For the text-containing cell, return its midpoint in (x, y) coordinate format. 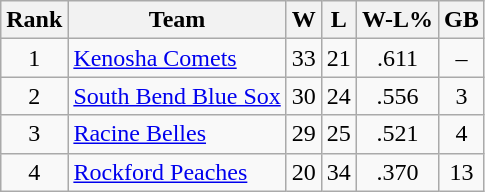
W (304, 20)
21 (338, 58)
24 (338, 96)
.556 (397, 96)
.521 (397, 134)
29 (304, 134)
Rank (34, 20)
Team (177, 20)
13 (462, 172)
W-L% (397, 20)
Racine Belles (177, 134)
34 (338, 172)
25 (338, 134)
.611 (397, 58)
33 (304, 58)
30 (304, 96)
GB (462, 20)
1 (34, 58)
South Bend Blue Sox (177, 96)
2 (34, 96)
– (462, 58)
Rockford Peaches (177, 172)
.370 (397, 172)
20 (304, 172)
L (338, 20)
Kenosha Comets (177, 58)
